Find where the given text appears and provide that cell's center as (x, y) coordinate. 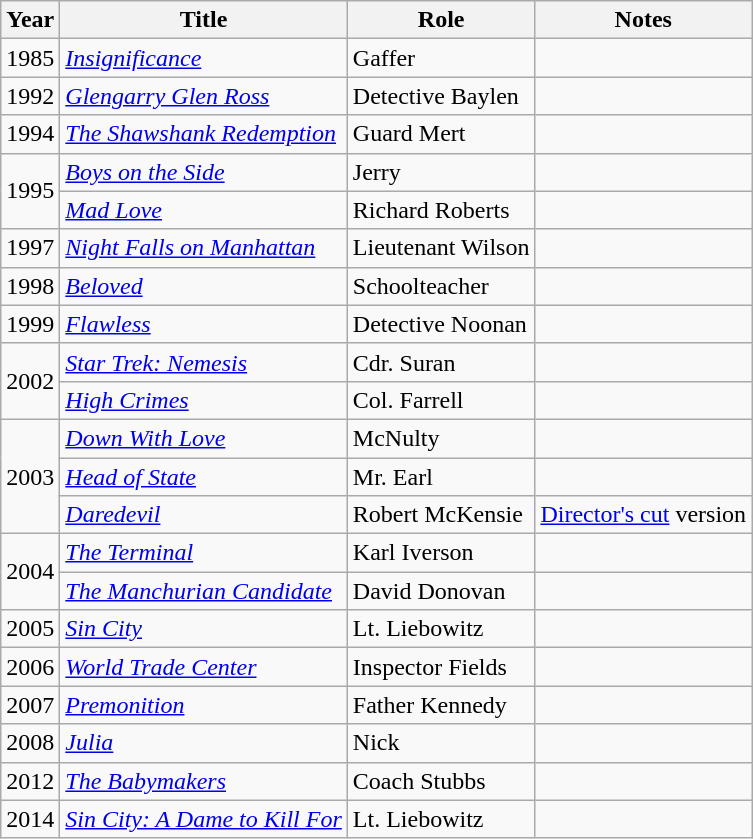
Col. Farrell (441, 400)
The Babymakers (204, 781)
Title (204, 20)
2008 (30, 743)
Cdr. Suran (441, 362)
Beloved (204, 286)
Detective Noonan (441, 324)
Richard Roberts (441, 210)
Inspector Fields (441, 667)
World Trade Center (204, 667)
2012 (30, 781)
The Terminal (204, 553)
1999 (30, 324)
Mad Love (204, 210)
Premonition (204, 705)
2006 (30, 667)
Detective Baylen (441, 96)
Year (30, 20)
Gaffer (441, 58)
Boys on the Side (204, 172)
Notes (644, 20)
High Crimes (204, 400)
McNulty (441, 438)
Lieutenant Wilson (441, 248)
2014 (30, 819)
Father Kennedy (441, 705)
2004 (30, 572)
Night Falls on Manhattan (204, 248)
Role (441, 20)
Star Trek: Nemesis (204, 362)
1997 (30, 248)
Julia (204, 743)
Coach Stubbs (441, 781)
1992 (30, 96)
1995 (30, 191)
2003 (30, 476)
Mr. Earl (441, 477)
1985 (30, 58)
1998 (30, 286)
The Shawshank Redemption (204, 134)
Sin City: A Dame to Kill For (204, 819)
2007 (30, 705)
Nick (441, 743)
The Manchurian Candidate (204, 591)
Schoolteacher (441, 286)
Guard Mert (441, 134)
Daredevil (204, 515)
Robert McKensie (441, 515)
2002 (30, 381)
Head of State (204, 477)
Insignificance (204, 58)
David Donovan (441, 591)
Sin City (204, 629)
1994 (30, 134)
Karl Iverson (441, 553)
Down With Love (204, 438)
Flawless (204, 324)
Director's cut version (644, 515)
Glengarry Glen Ross (204, 96)
2005 (30, 629)
Jerry (441, 172)
